Determine the [X, Y] coordinate at the center of the cell enclosing the given text.  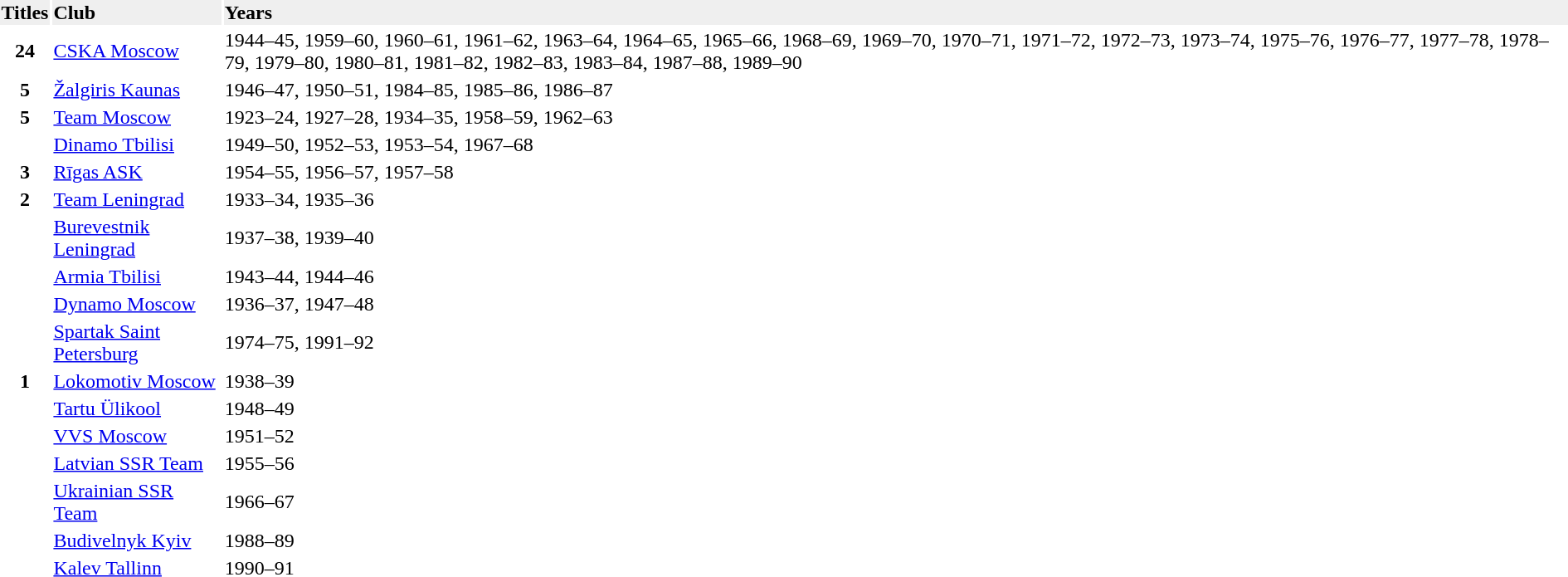
Titles [25, 12]
Burevestnik Leningrad [136, 237]
VVS Moscow [136, 436]
3 [25, 172]
1966–67 [896, 501]
1943–44, 1944–46 [896, 276]
1955–56 [896, 463]
Club [136, 12]
Žalgiris Kaunas [136, 90]
Dynamo Moscow [136, 304]
1938–39 [896, 381]
1936–37, 1947–48 [896, 304]
Spartak Saint Petersburg [136, 342]
Team Moscow [136, 117]
Rīgas ASK [136, 172]
1951–52 [896, 436]
Lokomotiv Moscow [136, 381]
1949–50, 1952–53, 1953–54, 1967–68 [896, 144]
Years [896, 12]
Armia Tbilisi [136, 276]
1974–75, 1991–92 [896, 342]
1923–24, 1927–28, 1934–35, 1958–59, 1962–63 [896, 117]
1933–34, 1935–36 [896, 199]
Team Leningrad [136, 199]
Dinamo Tbilisi [136, 144]
1988–89 [896, 540]
1948–49 [896, 408]
Latvian SSR Team [136, 463]
24 [25, 51]
2 [25, 276]
Ukrainian SSR Team [136, 501]
Tartu Ülikool [136, 408]
1946–47, 1950–51, 1984–85, 1985–86, 1986–87 [896, 90]
CSKA Moscow [136, 51]
Budivelnyk Kyiv [136, 540]
1937–38, 1939–40 [896, 237]
1954–55, 1956–57, 1957–58 [896, 172]
